Capture the cell that displays the provided text and extract its [x, y] central coordinate. 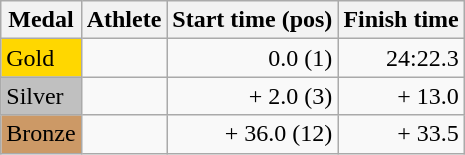
24:22.3 [401, 58]
0.0 (1) [252, 58]
Start time (pos) [252, 20]
Gold [41, 58]
+ 33.5 [401, 134]
Silver [41, 96]
Bronze [41, 134]
Athlete [124, 20]
Finish time [401, 20]
+ 13.0 [401, 96]
+ 2.0 (3) [252, 96]
+ 36.0 (12) [252, 134]
Medal [41, 20]
